Determine the [x, y] coordinate at the center of the cell enclosing the given text.  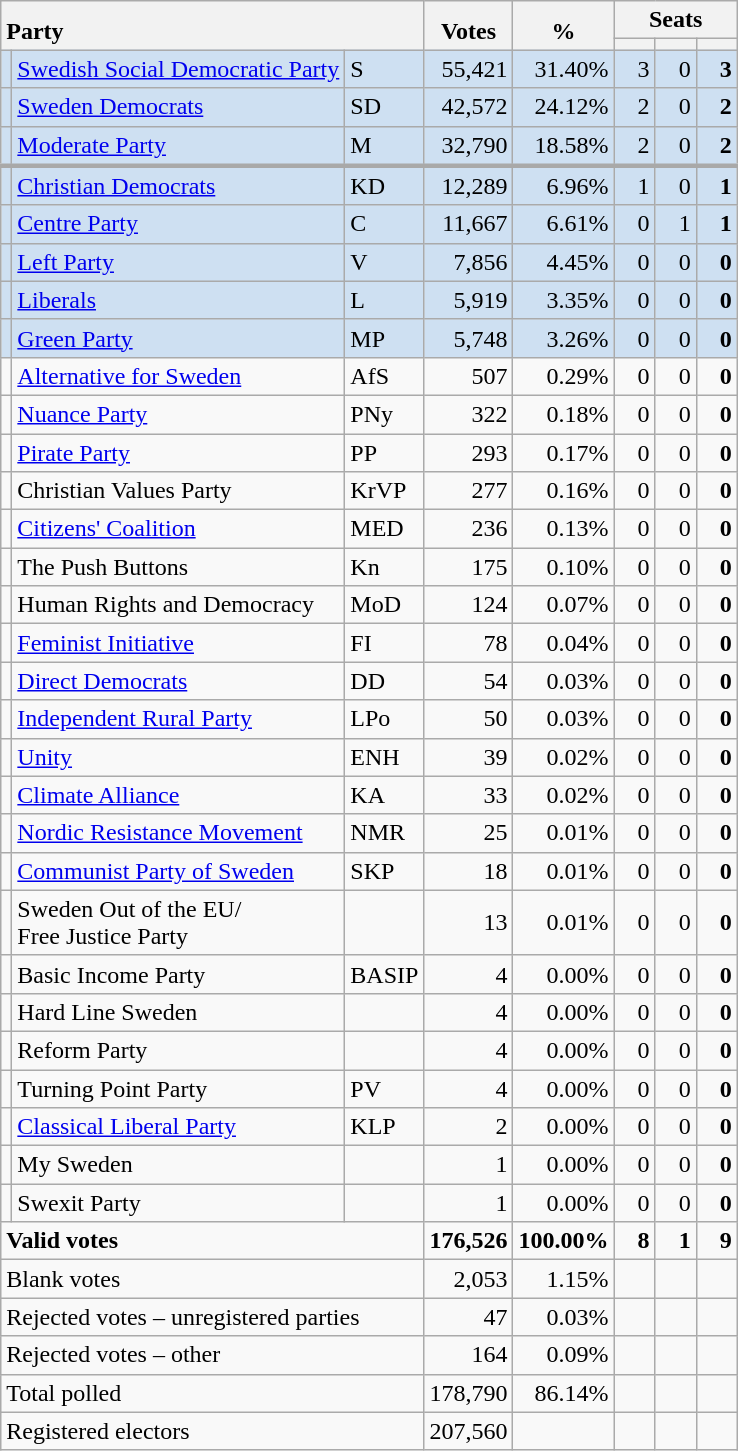
176,526 [468, 1241]
13 [468, 922]
MoD [384, 605]
SKP [384, 871]
DD [384, 681]
6.96% [564, 186]
SD [384, 107]
0.29% [564, 376]
Rejected votes – unregistered parties [212, 1317]
Christian Democrats [178, 186]
1.15% [564, 1279]
Turning Point Party [178, 1089]
42,572 [468, 107]
9 [716, 1241]
FI [384, 643]
Basic Income Party [178, 974]
78 [468, 643]
0.17% [564, 453]
Reform Party [178, 1050]
11,667 [468, 224]
31.40% [564, 69]
PP [384, 453]
ENH [384, 757]
My Sweden [178, 1165]
55,421 [468, 69]
KA [384, 795]
207,560 [468, 1431]
0.18% [564, 414]
39 [468, 757]
54 [468, 681]
5,919 [468, 300]
322 [468, 414]
0.04% [564, 643]
Human Rights and Democracy [178, 605]
Communist Party of Sweden [178, 871]
175 [468, 567]
L [384, 300]
18 [468, 871]
AfS [384, 376]
Sweden Democrats [178, 107]
V [384, 262]
3.35% [564, 300]
Votes [468, 26]
Classical Liberal Party [178, 1127]
277 [468, 491]
Liberals [178, 300]
NMR [384, 833]
KLP [384, 1127]
47 [468, 1317]
6.61% [564, 224]
PV [384, 1089]
Hard Line Sweden [178, 1012]
0.13% [564, 529]
Registered electors [212, 1431]
Seats [676, 20]
18.58% [564, 146]
MP [384, 338]
178,790 [468, 1393]
236 [468, 529]
32,790 [468, 146]
12,289 [468, 186]
0.09% [564, 1355]
Alternative for Sweden [178, 376]
BASIP [384, 974]
Nordic Resistance Movement [178, 833]
Moderate Party [178, 146]
Citizens' Coalition [178, 529]
507 [468, 376]
PNy [384, 414]
% [564, 26]
86.14% [564, 1393]
Unity [178, 757]
LPo [384, 719]
293 [468, 453]
5,748 [468, 338]
Nuance Party [178, 414]
Swedish Social Democratic Party [178, 69]
164 [468, 1355]
Feminist Initiative [178, 643]
M [384, 146]
S [384, 69]
Christian Values Party [178, 491]
KrVP [384, 491]
7,856 [468, 262]
4.45% [564, 262]
Independent Rural Party [178, 719]
Rejected votes – other [212, 1355]
Sweden Out of the EU/Free Justice Party [178, 922]
Pirate Party [178, 453]
2,053 [468, 1279]
The Push Buttons [178, 567]
Climate Alliance [178, 795]
0.07% [564, 605]
KD [384, 186]
8 [634, 1241]
124 [468, 605]
Party [212, 26]
Direct Democrats [178, 681]
100.00% [564, 1241]
0.16% [564, 491]
24.12% [564, 107]
Valid votes [212, 1241]
0.10% [564, 567]
3.26% [564, 338]
33 [468, 795]
Left Party [178, 262]
C [384, 224]
50 [468, 719]
MED [384, 529]
25 [468, 833]
Swexit Party [178, 1203]
Centre Party [178, 224]
Total polled [212, 1393]
Green Party [178, 338]
Blank votes [212, 1279]
Kn [384, 567]
